Return the [X, Y] coordinate for the center point of the cell that contains the specified text.  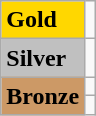
Gold [43, 20]
Bronze [43, 96]
Silver [43, 58]
